Find where the given text appears and provide that cell's center as (x, y) coordinate. 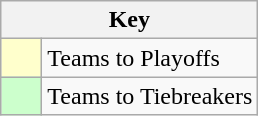
Teams to Tiebreakers (150, 96)
Key (130, 20)
Teams to Playoffs (150, 58)
